Detect which cell encompasses the target text, then output its (x, y) center coordinate. 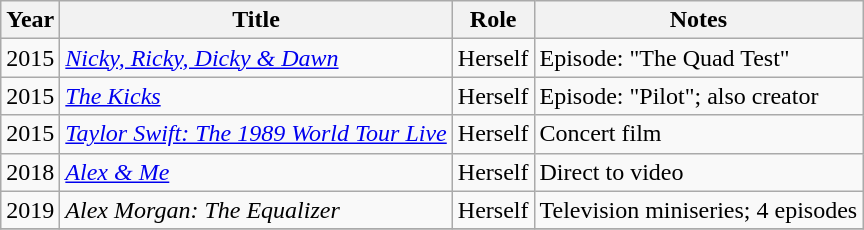
Title (256, 20)
Episode: "The Quad Test" (698, 58)
Alex Morgan: The Equalizer (256, 210)
2019 (30, 210)
The Kicks (256, 96)
Nicky, Ricky, Dicky & Dawn (256, 58)
Direct to video (698, 172)
2018 (30, 172)
Television miniseries; 4 episodes (698, 210)
Alex & Me (256, 172)
Episode: "Pilot"; also creator (698, 96)
Concert film (698, 134)
Taylor Swift: The 1989 World Tour Live (256, 134)
Role (493, 20)
Notes (698, 20)
Year (30, 20)
